For the text-containing cell, return its midpoint in [x, y] coordinate format. 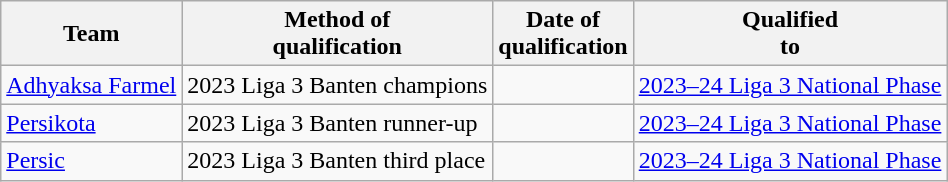
Method of qualification [338, 34]
Adhyaksa Farmel [92, 85]
2023 Liga 3 Banten runner-up [338, 123]
Team [92, 34]
2023 Liga 3 Banten third place [338, 161]
Qualified to [790, 34]
Date of qualification [563, 34]
Persic [92, 161]
Persikota [92, 123]
2023 Liga 3 Banten champions [338, 85]
